For the text-containing cell, return its midpoint in (X, Y) coordinate format. 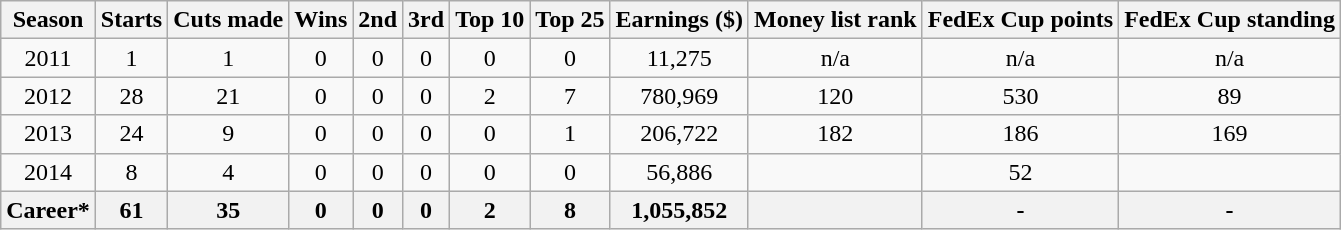
35 (228, 210)
9 (228, 134)
61 (131, 210)
1,055,852 (679, 210)
3rd (426, 20)
FedEx Cup points (1020, 20)
Top 25 (570, 20)
24 (131, 134)
2014 (48, 172)
Cuts made (228, 20)
182 (835, 134)
Wins (321, 20)
4 (228, 172)
52 (1020, 172)
7 (570, 96)
FedEx Cup standing (1230, 20)
169 (1230, 134)
2011 (48, 58)
56,886 (679, 172)
Season (48, 20)
Starts (131, 20)
Top 10 (490, 20)
530 (1020, 96)
Career* (48, 210)
120 (835, 96)
11,275 (679, 58)
2012 (48, 96)
2013 (48, 134)
Earnings ($) (679, 20)
780,969 (679, 96)
186 (1020, 134)
Money list rank (835, 20)
89 (1230, 96)
21 (228, 96)
28 (131, 96)
2nd (378, 20)
206,722 (679, 134)
